Output the [x, y] coordinate of the center of the cell containing the given text.  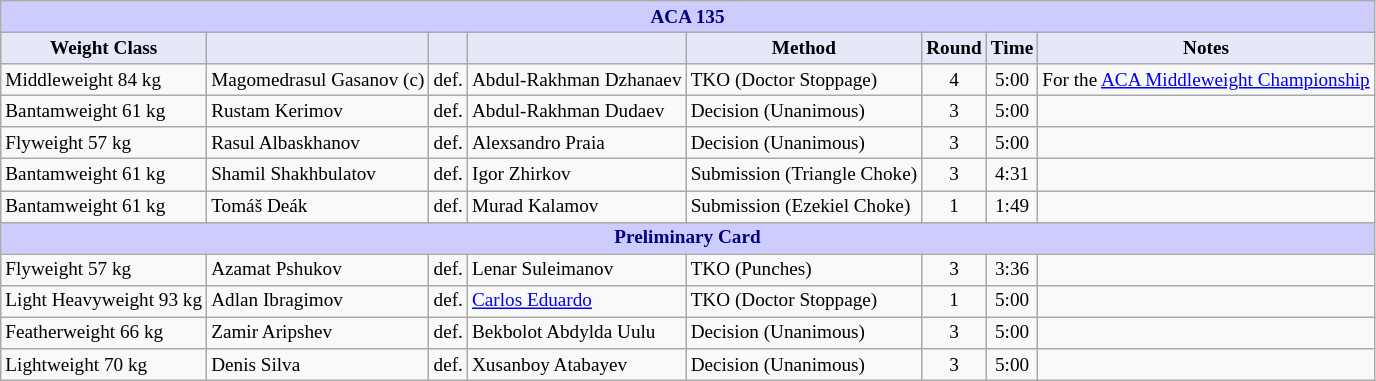
Featherweight 66 kg [104, 333]
Lenar Suleimanov [576, 270]
Round [954, 48]
3:36 [1012, 270]
Zamir Aripshev [318, 333]
Lightweight 70 kg [104, 365]
Shamil Shakhbulatov [318, 175]
1:49 [1012, 206]
Abdul-Rakhman Dzhanaev [576, 80]
4:31 [1012, 175]
Alexsandro Praia [576, 143]
TKO (Punches) [804, 270]
Adlan Ibragimov [318, 301]
Tomáš Deák [318, 206]
Preliminary Card [688, 238]
Denis Silva [318, 365]
Igor Zhirkov [576, 175]
Rasul Albaskhanov [318, 143]
Magomedrasul Gasanov (c) [318, 80]
ACA 135 [688, 17]
4 [954, 80]
Time [1012, 48]
Middleweight 84 kg [104, 80]
Weight Class [104, 48]
Submission (Ezekiel Choke) [804, 206]
Submission (Triangle Choke) [804, 175]
Rustam Kerimov [318, 111]
Abdul-Rakhman Dudaev [576, 111]
Light Heavyweight 93 kg [104, 301]
Murad Kalamov [576, 206]
Xusanboy Atabayev [576, 365]
Carlos Eduardo [576, 301]
Bekbolot Abdylda Uulu [576, 333]
Method [804, 48]
Notes [1206, 48]
For the ACA Middleweight Championship [1206, 80]
Azamat Pshukov [318, 270]
